Return (X, Y) of the center of cell containing provided text 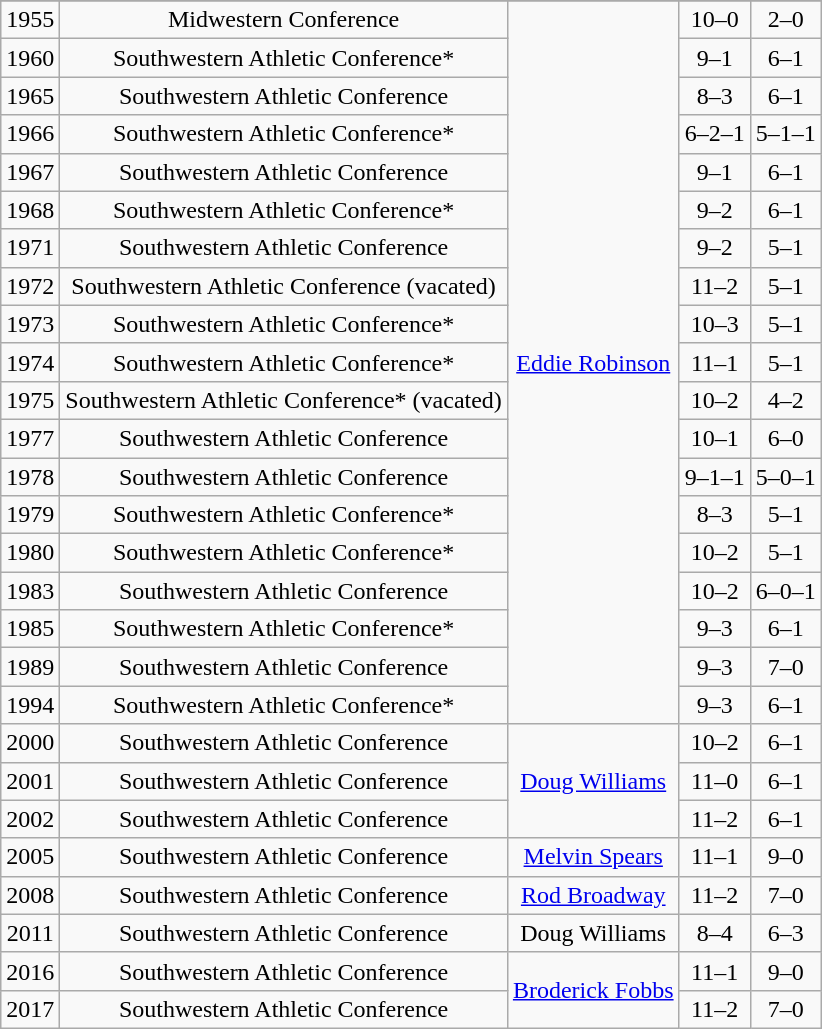
2008 (30, 895)
1980 (30, 553)
1989 (30, 667)
4–2 (786, 400)
6–0 (786, 438)
2001 (30, 781)
5–1–1 (786, 134)
1975 (30, 400)
10–0 (714, 20)
2017 (30, 1009)
1972 (30, 286)
Midwestern Conference (284, 20)
Southwestern Athletic Conference* (vacated) (284, 400)
1967 (30, 172)
10–1 (714, 438)
2005 (30, 857)
Eddie Robinson (593, 362)
1994 (30, 705)
1955 (30, 20)
1977 (30, 438)
1983 (30, 591)
6–2–1 (714, 134)
Rod Broadway (593, 895)
1966 (30, 134)
Melvin Spears (593, 857)
5–0–1 (786, 477)
2–0 (786, 20)
10–3 (714, 324)
Southwestern Athletic Conference (vacated) (284, 286)
1965 (30, 96)
1974 (30, 362)
1985 (30, 629)
1971 (30, 248)
2011 (30, 933)
9–1–1 (714, 477)
1978 (30, 477)
1979 (30, 515)
6–3 (786, 933)
2002 (30, 819)
2000 (30, 743)
2016 (30, 971)
Broderick Fobbs (593, 990)
6–0–1 (786, 591)
1968 (30, 210)
11–0 (714, 781)
8–4 (714, 933)
1960 (30, 58)
1973 (30, 324)
